Find where the given text appears and provide that cell's center as [X, Y] coordinate. 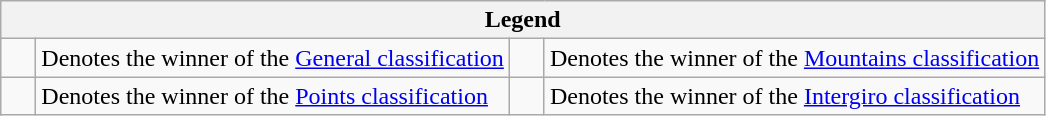
Denotes the winner of the Points classification [273, 96]
Legend [523, 20]
Denotes the winner of the General classification [273, 58]
Denotes the winner of the Intergiro classification [794, 96]
Denotes the winner of the Mountains classification [794, 58]
